Capture the cell that displays the provided text and extract its (x, y) central coordinate. 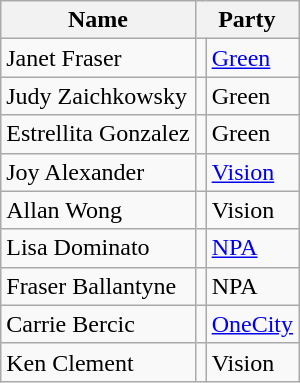
Janet Fraser (98, 58)
Carrie Bercic (98, 324)
Ken Clement (98, 362)
Joy Alexander (98, 172)
Estrellita Gonzalez (98, 134)
Name (98, 20)
Fraser Ballantyne (98, 286)
Lisa Dominato (98, 248)
Allan Wong (98, 210)
Judy Zaichkowsky (98, 96)
Party (246, 20)
OneCity (252, 324)
